Extract the (x, y) coordinate from the center of the cell holding the provided text.  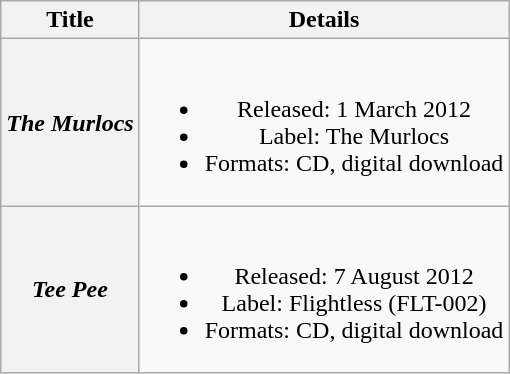
Released: 7 August 2012Label: Flightless (FLT-002)Formats: CD, digital download (324, 290)
Tee Pee (70, 290)
The Murlocs (70, 122)
Title (70, 20)
Released: 1 March 2012Label: The MurlocsFormats: CD, digital download (324, 122)
Details (324, 20)
